Return [X, Y] of the center of cell containing provided text 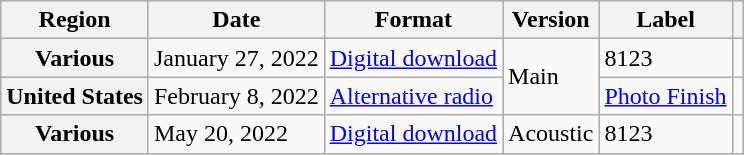
February 8, 2022 [236, 96]
Format [413, 20]
Date [236, 20]
May 20, 2022 [236, 134]
Version [551, 20]
Acoustic [551, 134]
Alternative radio [413, 96]
Photo Finish [666, 96]
Region [75, 20]
Label [666, 20]
Main [551, 77]
United States [75, 96]
January 27, 2022 [236, 58]
